Pinpoint the cell where the given text exists, returning its [X, Y] midpoint coordinate. 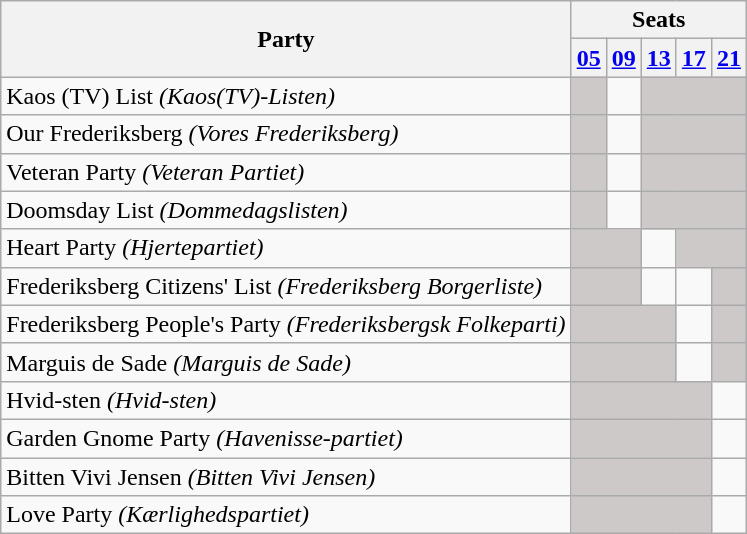
09 [624, 58]
05 [588, 58]
Seats [658, 20]
Hvid-sten (Hvid-sten) [286, 400]
17 [694, 58]
Bitten Vivi Jensen (Bitten Vivi Jensen) [286, 477]
Heart Party (Hjertepartiet) [286, 248]
Frederiksberg Citizens' List (Frederiksberg Borgerliste) [286, 286]
Marguis de Sade (Marguis de Sade) [286, 362]
Frederiksberg People's Party (Frederiksbergsk Folkeparti) [286, 324]
Doomsday List (Dommedagslisten) [286, 210]
Our Frederiksberg (Vores Frederiksberg) [286, 134]
Party [286, 39]
Love Party (Kærlighedspartiet) [286, 515]
Garden Gnome Party (Havenisse-partiet) [286, 438]
Veteran Party (Veteran Partiet) [286, 172]
13 [658, 58]
Kaos (TV) List (Kaos(TV)-Listen) [286, 96]
21 [728, 58]
